Search for the cell housing the specified text and yield its [X, Y] center coordinate. 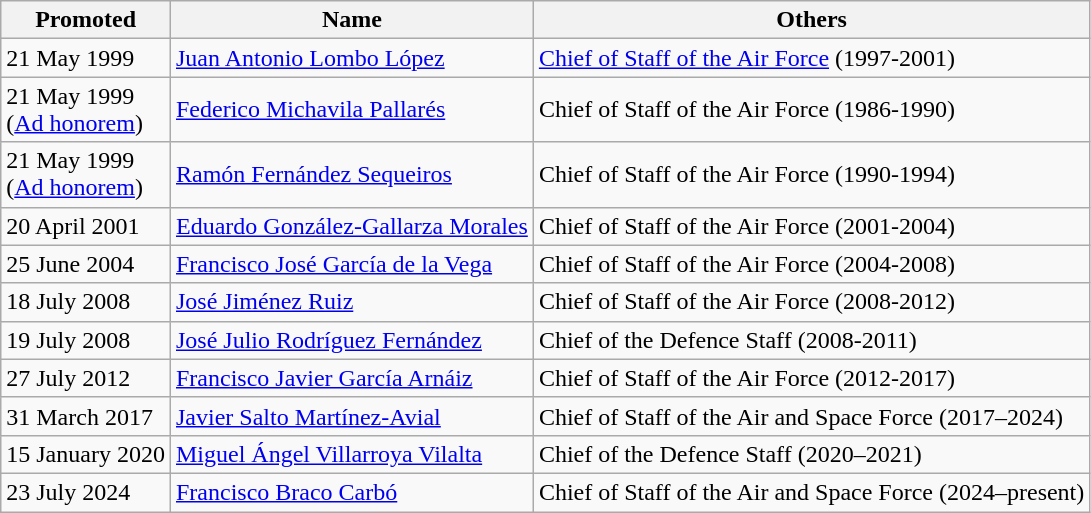
27 July 2012 [86, 378]
Eduardo González-Gallarza Morales [352, 226]
Chief of the Defence Staff (2008-2011) [811, 340]
Ramón Fernández Sequeiros [352, 174]
Chief of Staff of the Air Force (2008-2012) [811, 302]
Chief of Staff of the Air Force (1990-1994) [811, 174]
21 May 1999 [86, 58]
Chief of Staff of the Air Force (2012-2017) [811, 378]
Chief of Staff of the Air Force (2004-2008) [811, 264]
Promoted [86, 20]
15 January 2020 [86, 454]
19 July 2008 [86, 340]
Javier Salto Martínez-Avial [352, 416]
Chief of Staff of the Air and Space Force (2024–present) [811, 492]
18 July 2008 [86, 302]
Miguel Ángel Villarroya Vilalta [352, 454]
25 June 2004 [86, 264]
José Jiménez Ruiz [352, 302]
José Julio Rodríguez Fernández [352, 340]
Name [352, 20]
31 March 2017 [86, 416]
23 July 2024 [86, 492]
20 April 2001 [86, 226]
Chief of Staff of the Air Force (1997-2001) [811, 58]
Francisco Braco Carbó [352, 492]
Others [811, 20]
Chief of Staff of the Air Force (2001-2004) [811, 226]
Chief of Staff of the Air Force (1986-1990) [811, 110]
Juan Antonio Lombo López [352, 58]
Francisco Javier García Arnáiz [352, 378]
Federico Michavila Pallarés [352, 110]
Francisco José García de la Vega [352, 264]
Chief of the Defence Staff (2020–2021) [811, 454]
Chief of Staff of the Air and Space Force (2017–2024) [811, 416]
